Determine the (X, Y) coordinate at the center of the cell enclosing the given text.  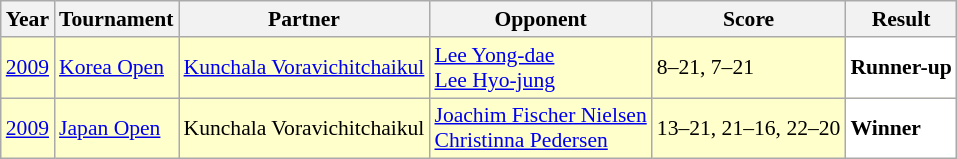
Winner (900, 128)
13–21, 21–16, 22–20 (749, 128)
Opponent (540, 19)
Year (28, 19)
Joachim Fischer Nielsen Christinna Pedersen (540, 128)
Runner-up (900, 68)
Japan Open (116, 128)
Tournament (116, 19)
Lee Yong-dae Lee Hyo-jung (540, 68)
Result (900, 19)
8–21, 7–21 (749, 68)
Score (749, 19)
Korea Open (116, 68)
Partner (304, 19)
